Extract the [x, y] coordinate from the center of the cell holding the provided text.  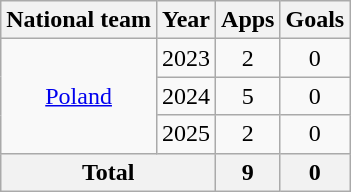
2024 [186, 96]
National team [79, 20]
2023 [186, 58]
Apps [248, 20]
Poland [79, 96]
5 [248, 96]
2025 [186, 134]
Goals [315, 20]
Year [186, 20]
9 [248, 172]
Total [108, 172]
